Determine the (X, Y) coordinate at the center of the cell enclosing the given text.  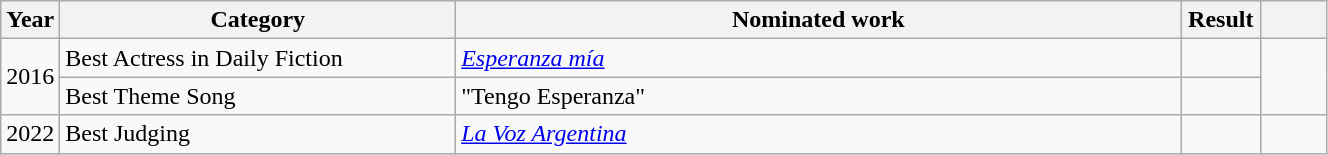
Esperanza mía (818, 58)
Best Theme Song (258, 96)
La Voz Argentina (818, 134)
Result (1221, 20)
Best Judging (258, 134)
2016 (30, 77)
"Tengo Esperanza" (818, 96)
Best Actress in Daily Fiction (258, 58)
Category (258, 20)
Year (30, 20)
2022 (30, 134)
Nominated work (818, 20)
